Pinpoint the cell where the given text exists, returning its (x, y) midpoint coordinate. 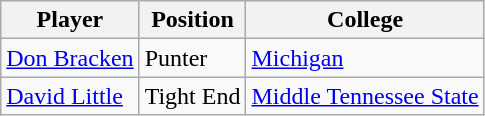
Tight End (192, 96)
Michigan (365, 58)
College (365, 20)
Punter (192, 58)
Player (70, 20)
Don Bracken (70, 58)
Position (192, 20)
Middle Tennessee State (365, 96)
David Little (70, 96)
